Return (X, Y) of the center of cell containing provided text 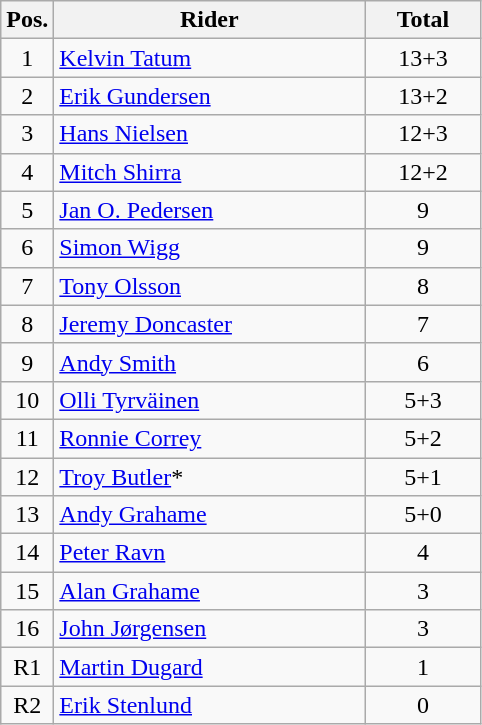
12 (28, 477)
Olli Tyrväinen (210, 400)
13+2 (423, 96)
Rider (210, 20)
Martin Dugard (210, 667)
Hans Nielsen (210, 134)
Pos. (28, 20)
12+3 (423, 134)
5+2 (423, 438)
Andy Smith (210, 362)
Mitch Shirra (210, 172)
12+2 (423, 172)
Jeremy Doncaster (210, 324)
Troy Butler* (210, 477)
13 (28, 515)
R2 (28, 705)
5+0 (423, 515)
Total (423, 20)
2 (28, 96)
Peter Ravn (210, 553)
13+3 (423, 58)
Simon Wigg (210, 248)
10 (28, 400)
Tony Olsson (210, 286)
Kelvin Tatum (210, 58)
Andy Grahame (210, 515)
15 (28, 591)
5+1 (423, 477)
Ronnie Correy (210, 438)
Erik Stenlund (210, 705)
Alan Grahame (210, 591)
14 (28, 553)
16 (28, 629)
R1 (28, 667)
5 (28, 210)
John Jørgensen (210, 629)
0 (423, 705)
5+3 (423, 400)
11 (28, 438)
Erik Gundersen (210, 96)
Jan O. Pedersen (210, 210)
